Find where the given text appears and provide that cell's center as (x, y) coordinate. 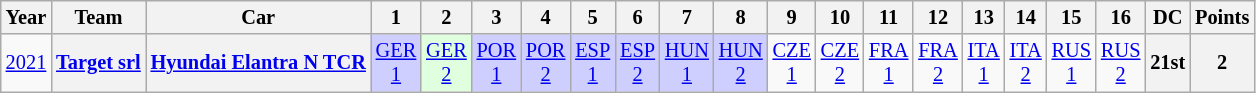
ITA2 (1026, 63)
1 (396, 17)
Points (1222, 17)
DC (1168, 17)
POR1 (496, 63)
6 (638, 17)
21st (1168, 63)
FRA2 (938, 63)
11 (888, 17)
10 (840, 17)
CZE2 (840, 63)
HUN2 (741, 63)
Target srl (98, 63)
12 (938, 17)
7 (687, 17)
Year (26, 17)
9 (792, 17)
RUS1 (1072, 63)
2021 (26, 63)
14 (1026, 17)
GER2 (446, 63)
Hyundai Elantra N TCR (258, 63)
GER1 (396, 63)
RUS2 (1120, 63)
Team (98, 17)
5 (592, 17)
CZE1 (792, 63)
4 (546, 17)
Car (258, 17)
15 (1072, 17)
FRA1 (888, 63)
POR2 (546, 63)
3 (496, 17)
13 (984, 17)
ESP1 (592, 63)
8 (741, 17)
ITA1 (984, 63)
16 (1120, 17)
ESP2 (638, 63)
HUN1 (687, 63)
